Extract the [x, y] coordinate from the center of the cell holding the provided text.  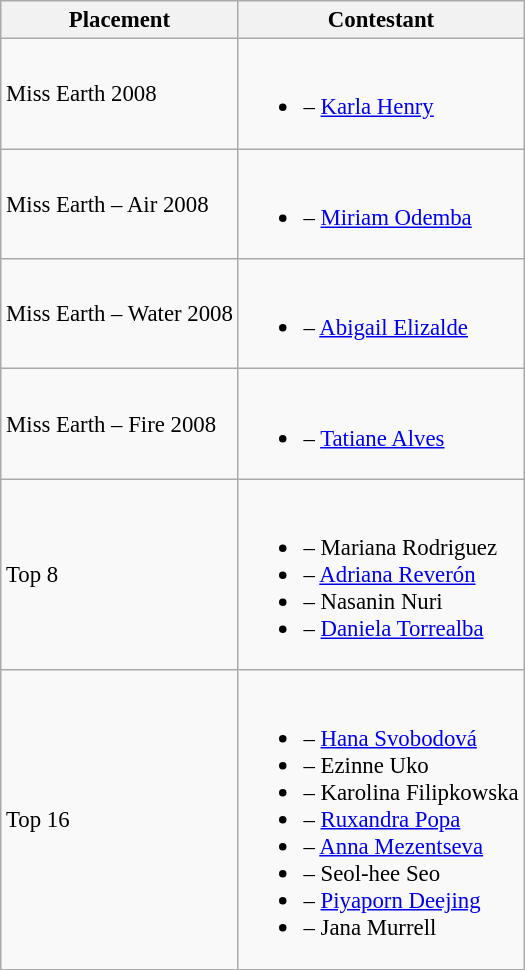
– Miriam Odemba [381, 204]
– Mariana Rodriguez – Adriana Reverón – Nasanin Nuri – Daniela Torrealba [381, 574]
Miss Earth – Water 2008 [120, 314]
– Tatiane Alves [381, 424]
Placement [120, 20]
Contestant [381, 20]
Miss Earth – Air 2008 [120, 204]
Miss Earth 2008 [120, 94]
– Hana Svobodová – Ezinne Uko – Karolina Filipkowska – Ruxandra Popa – Anna Mezentseva – Seol-hee Seo – Piyaporn Deejing – Jana Murrell [381, 820]
Top 16 [120, 820]
– Abigail Elizalde [381, 314]
Miss Earth – Fire 2008 [120, 424]
Top 8 [120, 574]
– Karla Henry [381, 94]
